For the text-containing cell, return its midpoint in (X, Y) coordinate format. 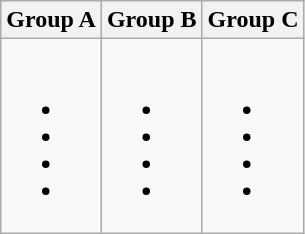
Group C (253, 20)
Group B (152, 20)
Group A (52, 20)
